Detect which cell encompasses the target text, then output its [x, y] center coordinate. 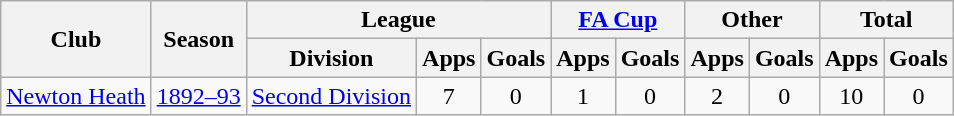
Other [752, 20]
League [398, 20]
10 [851, 96]
Newton Heath [76, 96]
Division [331, 58]
Second Division [331, 96]
7 [449, 96]
Season [198, 39]
1 [583, 96]
Total [886, 20]
FA Cup [618, 20]
2 [717, 96]
Club [76, 39]
1892–93 [198, 96]
